For the text-containing cell, return its midpoint in (X, Y) coordinate format. 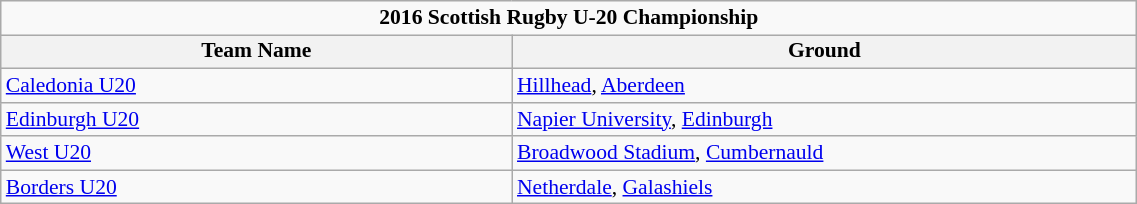
Borders U20 (256, 187)
Netherdale, Galashiels (824, 187)
Broadwood Stadium, Cumbernauld (824, 154)
Edinburgh U20 (256, 120)
Napier University, Edinburgh (824, 120)
Team Name (256, 52)
2016 Scottish Rugby U-20 Championship (569, 18)
Hillhead, Aberdeen (824, 86)
West U20 (256, 154)
Ground (824, 52)
Caledonia U20 (256, 86)
